Search for the cell housing the specified text and yield its [X, Y] center coordinate. 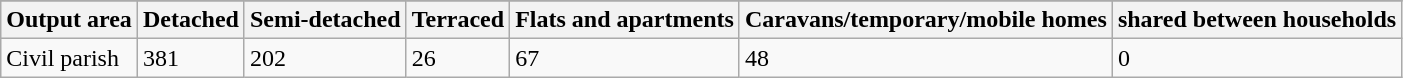
67 [625, 58]
Output area [70, 20]
Caravans/temporary/mobile homes [926, 20]
202 [325, 58]
Detached [190, 20]
0 [1256, 58]
Terraced [458, 20]
26 [458, 58]
Civil parish [70, 58]
Semi-detached [325, 20]
48 [926, 58]
Flats and apartments [625, 20]
shared between households [1256, 20]
381 [190, 58]
